Search for the cell housing the specified text and yield its [x, y] center coordinate. 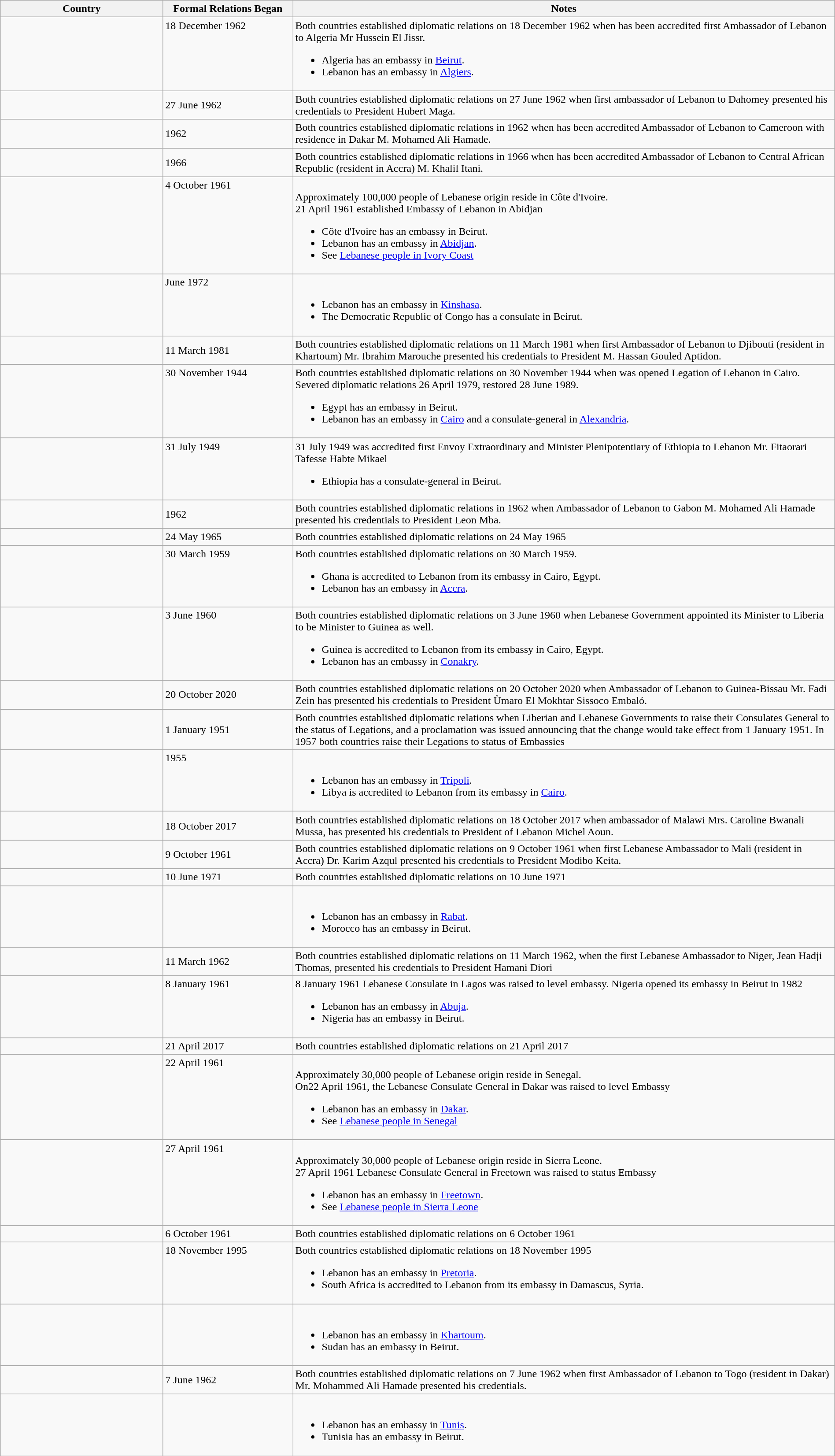
Lebanon has an embassy in Rabat.Morocco has an embassy in Beirut. [564, 916]
11 March 1981 [228, 350]
1 January 1951 [228, 730]
Formal Relations Began [228, 9]
Both countries established diplomatic relations on 10 June 1971 [564, 877]
Country [82, 9]
11 March 1962 [228, 961]
27 June 1962 [228, 105]
Both countries established diplomatic relations on 21 April 2017 [564, 1046]
10 June 1971 [228, 877]
24 May 1965 [228, 537]
30 November 1944 [228, 401]
Lebanon has an embassy in Khartoum.Sudan has an embassy in Beirut. [564, 1335]
18 November 1995 [228, 1273]
21 April 2017 [228, 1046]
1966 [228, 162]
Lebanon has an embassy in Tunis.Tunisia has an embassy in Beirut. [564, 1425]
7 June 1962 [228, 1380]
Notes [564, 9]
8 January 1961 [228, 1007]
27 April 1961 [228, 1182]
31 July 1949 [228, 469]
3 June 1960 [228, 644]
18 October 2017 [228, 826]
Lebanon has an embassy in Tripoli.Libya is accredited to Lebanon from its embassy in Cairo. [564, 781]
22 April 1961 [228, 1097]
June 1972 [228, 305]
1955 [228, 781]
20 October 2020 [228, 695]
Lebanon has an embassy in Kinshasa.The Democratic Republic of Congo has a consulate in Beirut. [564, 305]
30 March 1959 [228, 576]
Both countries established diplomatic relations on 6 October 1961 [564, 1234]
18 December 1962 [228, 54]
4 October 1961 [228, 226]
9 October 1961 [228, 855]
Both countries established diplomatic relations on 24 May 1965 [564, 537]
6 October 1961 [228, 1234]
